Provide the (X, Y) coordinate of the cell's center where the given text is located.  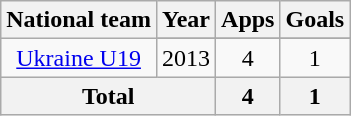
2013 (186, 58)
Year (186, 20)
National team (79, 20)
Total (108, 96)
Ukraine U19 (79, 58)
Apps (248, 20)
Goals (315, 20)
